Return [X, Y] of the center of cell containing provided text 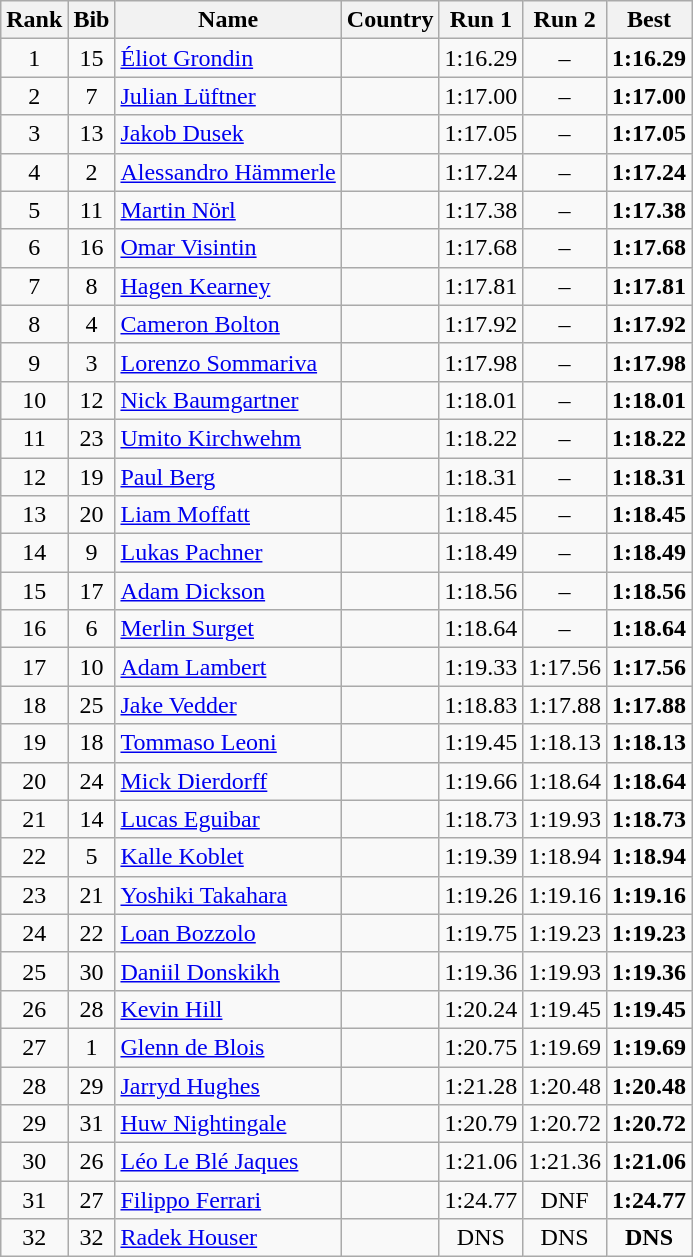
Kalle Koblet [228, 857]
1:19.39 [481, 857]
Bib [92, 20]
1:19.26 [481, 895]
Name [228, 20]
Loan Bozzolo [228, 933]
Adam Dickson [228, 591]
Kevin Hill [228, 1009]
Adam Lambert [228, 667]
Paul Berg [228, 477]
DNF [565, 1200]
Jakob Dusek [228, 134]
1:21.28 [481, 1085]
Yoshiki Takahara [228, 895]
Run 1 [481, 20]
Lukas Pachner [228, 553]
Lucas Eguibar [228, 819]
Best [648, 20]
Nick Baumgartner [228, 400]
Tommaso Leoni [228, 743]
Huw Nightingale [228, 1124]
1:19.75 [481, 933]
Jake Vedder [228, 705]
1:20.24 [481, 1009]
Liam Moffatt [228, 515]
Cameron Bolton [228, 324]
1:18.83 [481, 705]
1:20.79 [481, 1124]
Umito Kirchwehm [228, 438]
Mick Dierdorff [228, 781]
Filippo Ferrari [228, 1200]
Glenn de Blois [228, 1047]
Omar Visintin [228, 248]
Daniil Donskikh [228, 971]
Martin Nörl [228, 210]
1:20.75 [481, 1047]
Hagen Kearney [228, 286]
1:19.33 [481, 667]
1:19.66 [481, 781]
Jarryd Hughes [228, 1085]
Country [390, 20]
1:21.36 [565, 1162]
Alessandro Hämmerle [228, 172]
Rank [34, 20]
Éliot Grondin [228, 58]
Run 2 [565, 20]
Radek Houser [228, 1238]
Lorenzo Sommariva [228, 362]
Léo Le Blé Jaques [228, 1162]
Merlin Surget [228, 629]
Julian Lüftner [228, 96]
